Output the (X, Y) coordinate of the center of the cell containing the given text.  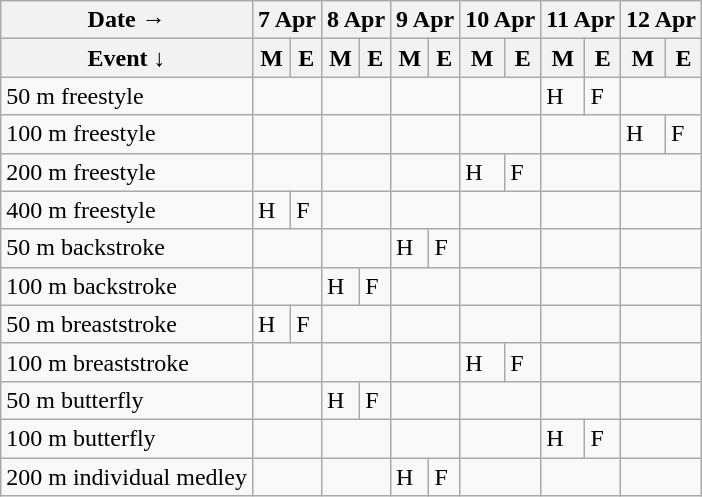
11 Apr (581, 20)
10 Apr (500, 20)
100 m butterfly (127, 438)
50 m freestyle (127, 96)
50 m backstroke (127, 248)
50 m butterfly (127, 400)
400 m freestyle (127, 210)
200 m individual medley (127, 477)
Date → (127, 20)
Event ↓ (127, 58)
12 Apr (660, 20)
8 Apr (356, 20)
9 Apr (426, 20)
100 m breaststroke (127, 362)
50 m breaststroke (127, 324)
100 m backstroke (127, 286)
7 Apr (286, 20)
200 m freestyle (127, 172)
100 m freestyle (127, 134)
